Capture the cell that displays the provided text and extract its [x, y] central coordinate. 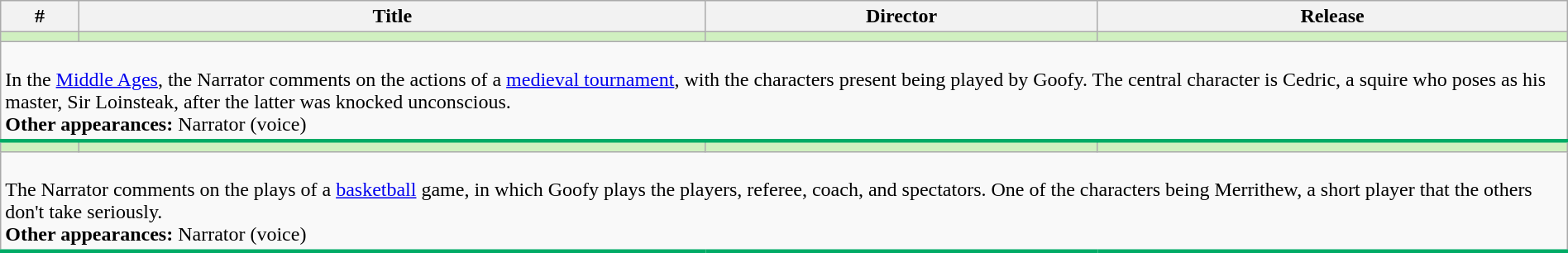
Release [1332, 17]
Director [901, 17]
Title [392, 17]
# [40, 17]
